Return (x, y) of the center of cell containing provided text 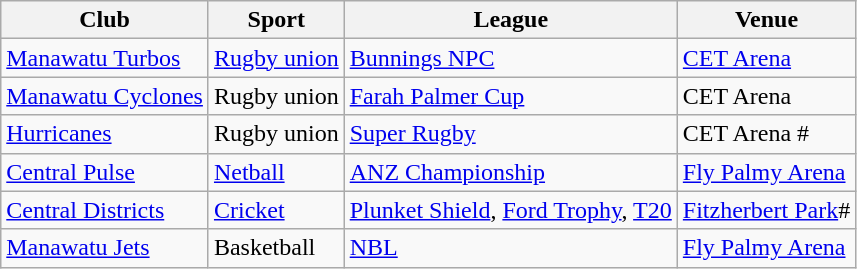
CET Arena # (766, 134)
Manawatu Cyclones (105, 96)
NBL (510, 248)
Super Rugby (510, 134)
Plunket Shield, Ford Trophy, T20 (510, 210)
Fitzherbert Park# (766, 210)
Cricket (276, 210)
Netball (276, 172)
Sport (276, 20)
Hurricanes (105, 134)
Venue (766, 20)
Bunnings NPC (510, 58)
Club (105, 20)
ANZ Championship (510, 172)
Manawatu Jets (105, 248)
Farah Palmer Cup (510, 96)
League (510, 20)
Basketball (276, 248)
Central Pulse (105, 172)
Manawatu Turbos (105, 58)
Central Districts (105, 210)
